Capture the cell that displays the provided text and extract its [x, y] central coordinate. 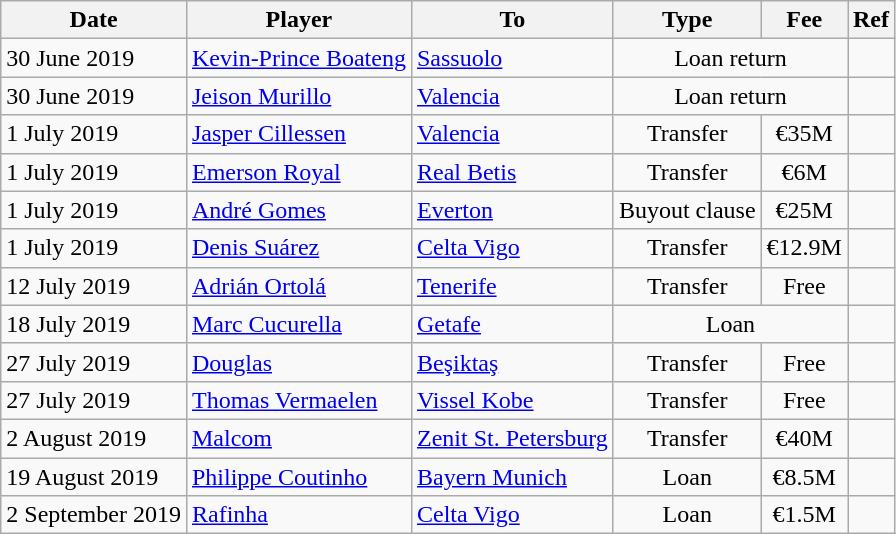
Vissel Kobe [512, 400]
2 August 2019 [94, 438]
€6M [804, 172]
2 September 2019 [94, 515]
To [512, 20]
Buyout clause [687, 210]
€12.9M [804, 248]
Malcom [298, 438]
Emerson Royal [298, 172]
Adrián Ortolá [298, 286]
Getafe [512, 324]
Type [687, 20]
Jeison Murillo [298, 96]
Bayern Munich [512, 477]
€1.5M [804, 515]
Fee [804, 20]
André Gomes [298, 210]
Rafinha [298, 515]
Ref [872, 20]
Tenerife [512, 286]
€35M [804, 134]
12 July 2019 [94, 286]
Thomas Vermaelen [298, 400]
Everton [512, 210]
€40M [804, 438]
Denis Suárez [298, 248]
19 August 2019 [94, 477]
Kevin-Prince Boateng [298, 58]
Jasper Cillessen [298, 134]
Date [94, 20]
Douglas [298, 362]
18 July 2019 [94, 324]
€8.5M [804, 477]
Zenit St. Petersburg [512, 438]
Player [298, 20]
Sassuolo [512, 58]
Philippe Coutinho [298, 477]
Real Betis [512, 172]
Beşiktaş [512, 362]
Marc Cucurella [298, 324]
€25M [804, 210]
